Return (X, Y) of the center of cell containing provided text 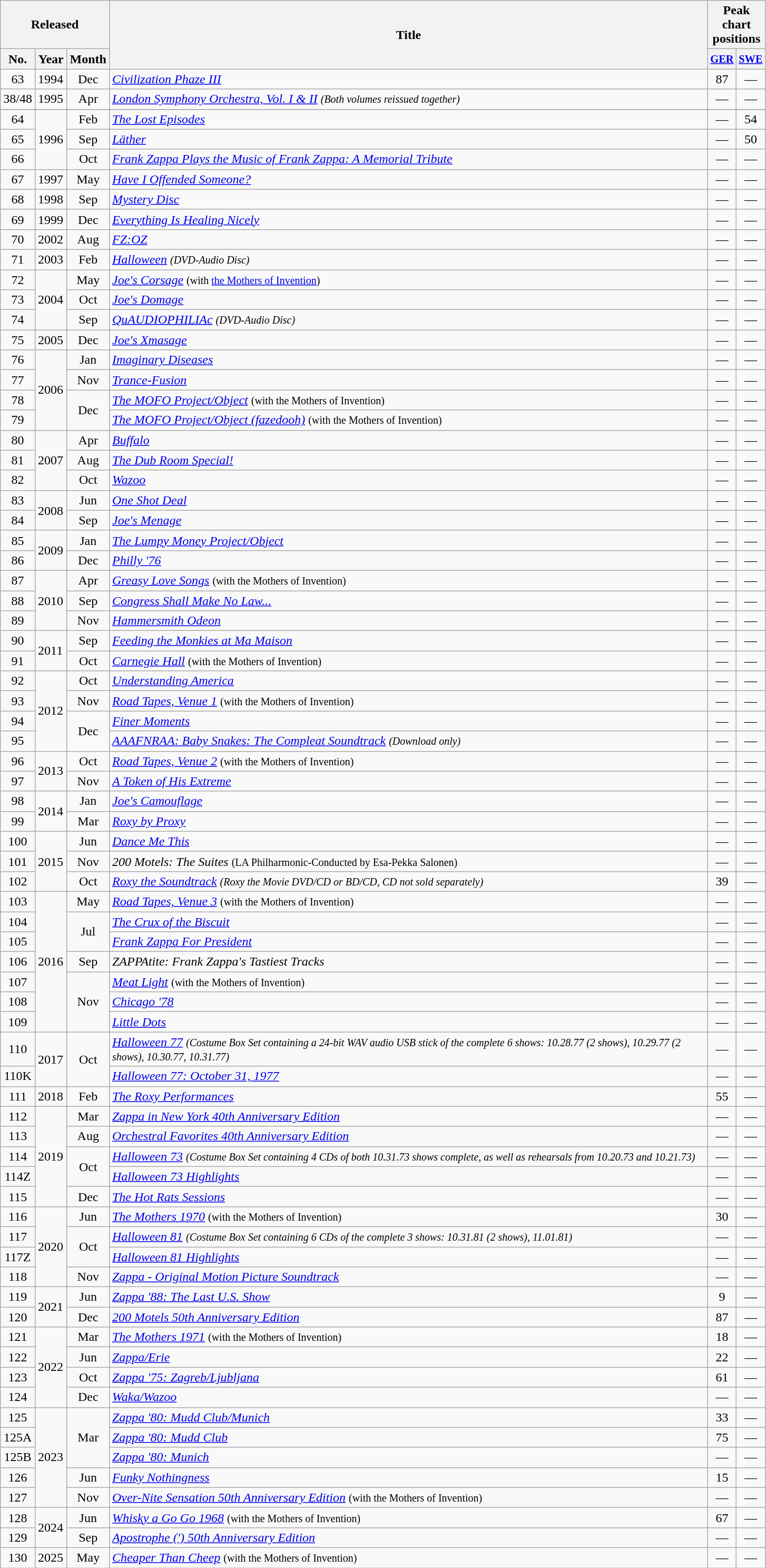
127 (18, 1497)
71 (18, 259)
No. (18, 59)
113 (18, 1136)
112 (18, 1116)
Road Tapes, Venue 3 (with the Mothers of Invention) (408, 901)
130 (18, 1557)
93 (18, 701)
54 (750, 119)
83 (18, 500)
2012 (51, 711)
18 (722, 1337)
Month (88, 59)
The Dub Room Special! (408, 460)
Jul (88, 932)
Have I Offended Someone? (408, 179)
65 (18, 139)
9 (722, 1297)
125A (18, 1437)
Greasy Love Songs (with the Mothers of Invention) (408, 580)
Congress Shall Make No Law... (408, 600)
SWE (750, 59)
117 (18, 1236)
101 (18, 861)
111 (18, 1096)
Zappa in New York 40th Anniversary Edition (408, 1116)
Orchestral Favorites 40th Anniversary Edition (408, 1136)
100 (18, 841)
2010 (51, 600)
1994 (51, 79)
120 (18, 1317)
Road Tapes, Venue 1 (with the Mothers of Invention) (408, 701)
Wazoo (408, 480)
63 (18, 79)
Waka/Wazoo (408, 1397)
Frank Zappa Plays the Music of Frank Zappa: A Memorial Tribute (408, 159)
Understanding America (408, 681)
125B (18, 1457)
90 (18, 641)
One Shot Deal (408, 500)
Joe's Domage (408, 300)
2007 (51, 460)
The Roxy Performances (408, 1096)
Roxy the Soundtrack (Roxy the Movie DVD/CD or BD/CD, CD not sold separately) (408, 881)
Halloween 73 Highlights (408, 1176)
89 (18, 621)
Joe's Menage (408, 520)
15 (722, 1477)
38/48 (18, 99)
Joe's Corsage (with the Mothers of Invention) (408, 280)
77 (18, 380)
2014 (51, 811)
Zappa '75: Zagreb/Ljubljana (408, 1377)
Everything Is Healing Nicely (408, 219)
104 (18, 922)
95 (18, 741)
80 (18, 440)
118 (18, 1277)
A Token of His Extreme (408, 781)
Released (55, 25)
The Mothers 1970 (with the Mothers of Invention) (408, 1216)
2016 (51, 961)
2008 (51, 510)
2003 (51, 259)
200 Motels 50th Anniversary Edition (408, 1317)
55 (722, 1096)
Trance-Fusion (408, 380)
68 (18, 199)
Halloween 73 (Costume Box Set containing 4 CDs of both 10.31.73 shows complete, as well as rehearsals from 10.20.73 and 10.21.73) (408, 1156)
1999 (51, 219)
Funky Nothingness (408, 1477)
91 (18, 661)
Buffalo (408, 440)
The Lost Episodes (408, 119)
Over-Nite Sensation 50th Anniversary Edition (with the Mothers of Invention) (408, 1497)
2022 (51, 1367)
Cheaper Than Cheep (with the Mothers of Invention) (408, 1557)
50 (750, 139)
126 (18, 1477)
114 (18, 1156)
92 (18, 681)
The MOFO Project/Object (fazedooh) (with the Mothers of Invention) (408, 420)
Joe's Xmasage (408, 340)
105 (18, 942)
Zappa '80: Mudd Club/Munich (408, 1417)
109 (18, 1022)
Year (51, 59)
Little Dots (408, 1022)
FZ:OZ (408, 239)
Title (408, 35)
98 (18, 801)
88 (18, 600)
Meat Light (with the Mothers of Invention) (408, 982)
22 (722, 1357)
1997 (51, 179)
2011 (51, 651)
116 (18, 1216)
Imaginary Diseases (408, 360)
81 (18, 460)
76 (18, 360)
1996 (51, 139)
2009 (51, 550)
Finer Moments (408, 721)
Roxy by Proxy (408, 821)
2019 (51, 1156)
Zappa '88: The Last U.S. Show (408, 1297)
96 (18, 761)
64 (18, 119)
2005 (51, 340)
108 (18, 1002)
Mystery Disc (408, 199)
103 (18, 901)
84 (18, 520)
GER (722, 59)
119 (18, 1297)
123 (18, 1377)
99 (18, 821)
2024 (51, 1527)
115 (18, 1196)
Halloween 81 (Costume Box Set containing 6 CDs of the complete 3 shows: 10.31.81 (2 shows), 11.01.81) (408, 1236)
2017 (51, 1059)
Hammersmith Odeon (408, 621)
2004 (51, 300)
2006 (51, 390)
Zappa - Original Motion Picture Soundtrack (408, 1277)
Dance Me This (408, 841)
2023 (51, 1457)
114Z (18, 1176)
Zappa/Erie (408, 1357)
Zappa '80: Munich (408, 1457)
Zappa '80: Mudd Club (408, 1437)
73 (18, 300)
200 Motels: The Suites (LA Philharmonic-Conducted by Esa-Pekka Salonen) (408, 861)
2018 (51, 1096)
The Mothers 1971 (with the Mothers of Invention) (408, 1337)
The Lumpy Money Project/Object (408, 540)
Whisky a Go Go 1968 (with the Mothers of Invention) (408, 1517)
86 (18, 560)
70 (18, 239)
79 (18, 420)
QuAUDIOPHILIAc (DVD-Audio Disc) (408, 320)
1995 (51, 99)
106 (18, 962)
Halloween (DVD-Audio Disc) (408, 259)
124 (18, 1397)
94 (18, 721)
Carnegie Hall (with the Mothers of Invention) (408, 661)
Civilization Phaze III (408, 79)
122 (18, 1357)
Philly '76 (408, 560)
72 (18, 280)
Joe's Camouflage (408, 801)
1998 (51, 199)
69 (18, 219)
Läther (408, 139)
Road Tapes, Venue 2 (with the Mothers of Invention) (408, 761)
The MOFO Project/Object (with the Mothers of Invention) (408, 400)
2013 (51, 771)
121 (18, 1337)
2025 (51, 1557)
Halloween 77: October 31, 1977 (408, 1076)
97 (18, 781)
78 (18, 400)
128 (18, 1517)
110K (18, 1076)
129 (18, 1537)
110 (18, 1049)
117Z (18, 1257)
102 (18, 881)
125 (18, 1417)
Chicago '78 (408, 1002)
Halloween 81 Highlights (408, 1257)
The Crux of the Biscuit (408, 922)
Frank Zappa For President (408, 942)
61 (722, 1377)
82 (18, 480)
Feeding the Monkies at Ma Maison (408, 641)
2002 (51, 239)
39 (722, 881)
Peak chart positions (736, 25)
107 (18, 982)
AAAFNRAA: Baby Snakes: The Compleat Soundtrack (Download only) (408, 741)
The Hot Rats Sessions (408, 1196)
74 (18, 320)
2021 (51, 1307)
ZAPPAtite: Frank Zappa's Tastiest Tracks (408, 962)
London Symphony Orchestra, Vol. I & II (Both volumes reissued together) (408, 99)
30 (722, 1216)
33 (722, 1417)
2020 (51, 1246)
Apostrophe (') 50th Anniversary Edition (408, 1537)
66 (18, 159)
85 (18, 540)
2015 (51, 861)
